Extract the [x, y] coordinate from the center of the cell holding the provided text.  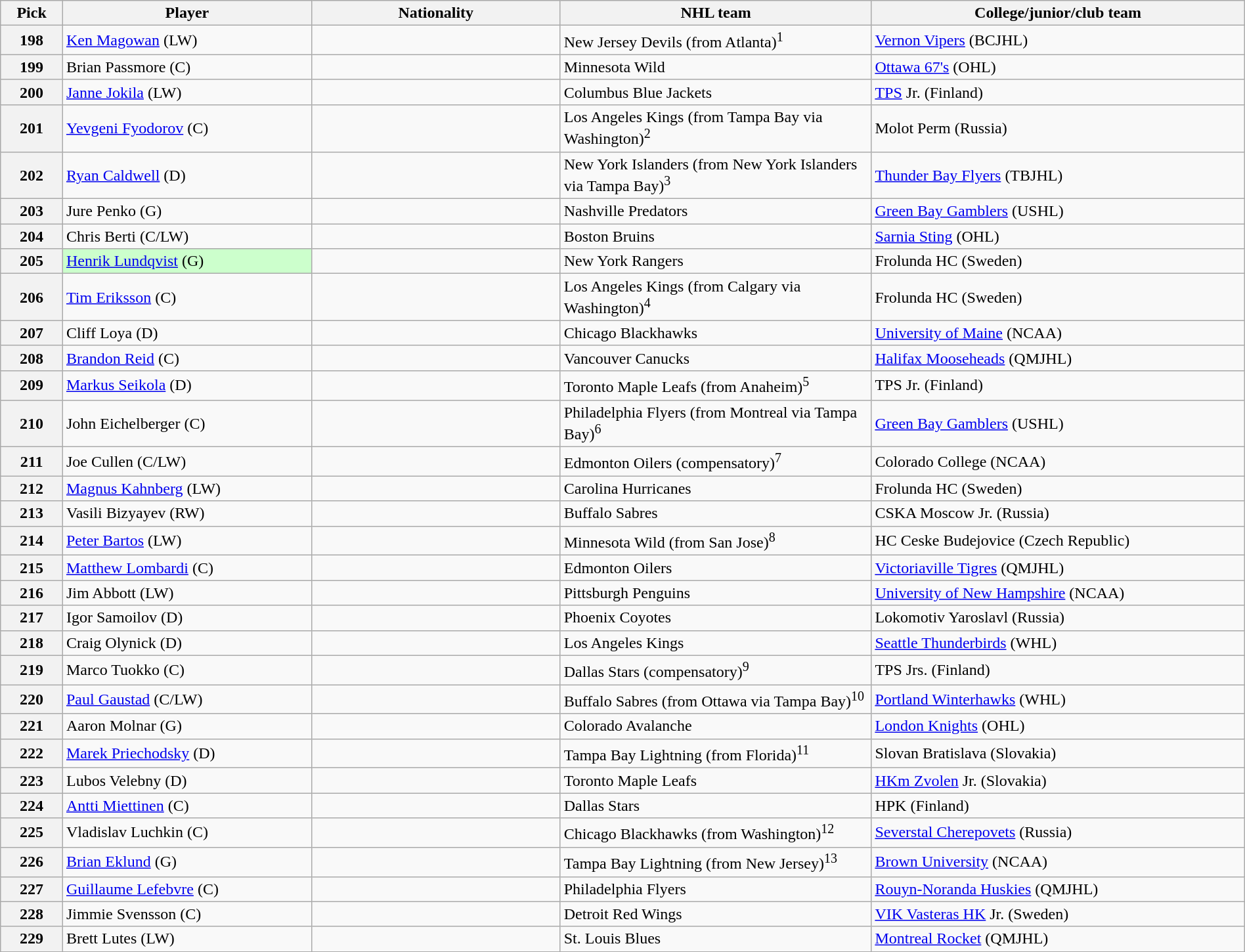
Tampa Bay Lightning (from New Jersey)13 [716, 861]
Molot Perm (Russia) [1058, 128]
Toronto Maple Leafs [716, 781]
Portland Winterhawks (WHL) [1058, 700]
209 [32, 385]
220 [32, 700]
Halifax Mooseheads (QMJHL) [1058, 358]
HPK (Finland) [1058, 806]
Chris Berti (C/LW) [186, 236]
Slovan Bratislava (Slovakia) [1058, 754]
Edmonton Oilers [716, 568]
207 [32, 333]
St. Louis Blues [716, 939]
Dallas Stars [716, 806]
Edmonton Oilers (compensatory)7 [716, 462]
222 [32, 754]
Brown University (NCAA) [1058, 861]
211 [32, 462]
215 [32, 568]
Brandon Reid (C) [186, 358]
Lokomotiv Yaroslavl (Russia) [1058, 618]
228 [32, 914]
Montreal Rocket (QMJHL) [1058, 939]
Ottawa 67's (OHL) [1058, 67]
Vernon Vipers (BCJHL) [1058, 41]
Los Angeles Kings (from Calgary via Washington)4 [716, 297]
Matthew Lombardi (C) [186, 568]
Tim Eriksson (C) [186, 297]
203 [32, 211]
Magnus Kahnberg (LW) [186, 488]
210 [32, 423]
Rouyn-Noranda Huskies (QMJHL) [1058, 889]
223 [32, 781]
Nationality [436, 13]
Sarnia Sting (OHL) [1058, 236]
NHL team [716, 13]
College/junior/club team [1058, 13]
204 [32, 236]
Toronto Maple Leafs (from Anaheim)5 [716, 385]
227 [32, 889]
198 [32, 41]
Cliff Loya (D) [186, 333]
Peter Bartos (LW) [186, 541]
Player [186, 13]
Jure Penko (G) [186, 211]
Craig Olynick (D) [186, 643]
University of New Hampshire (NCAA) [1058, 593]
216 [32, 593]
Detroit Red Wings [716, 914]
217 [32, 618]
219 [32, 670]
New York Rangers [716, 261]
Brett Lutes (LW) [186, 939]
201 [32, 128]
Marco Tuokko (C) [186, 670]
Igor Samoilov (D) [186, 618]
Colorado College (NCAA) [1058, 462]
Minnesota Wild [716, 67]
Boston Bruins [716, 236]
Philadelphia Flyers (from Montreal via Tampa Bay)6 [716, 423]
Minnesota Wild (from San Jose)8 [716, 541]
221 [32, 726]
Thunder Bay Flyers (TBJHL) [1058, 175]
Vladislav Luchkin (C) [186, 833]
Buffalo Sabres (from Ottawa via Tampa Bay)10 [716, 700]
Pittsburgh Penguins [716, 593]
Severstal Cherepovets (Russia) [1058, 833]
New Jersey Devils (from Atlanta)1 [716, 41]
Dallas Stars (compensatory)9 [716, 670]
New York Islanders (from New York Islanders via Tampa Bay)3 [716, 175]
Joe Cullen (C/LW) [186, 462]
Seattle Thunderbirds (WHL) [1058, 643]
Nashville Predators [716, 211]
VIK Vasteras HK Jr. (Sweden) [1058, 914]
Los Angeles Kings [716, 643]
229 [32, 939]
206 [32, 297]
200 [32, 92]
TPS Jrs. (Finland) [1058, 670]
Aaron Molnar (G) [186, 726]
213 [32, 513]
HC Ceske Budejovice (Czech Republic) [1058, 541]
Buffalo Sabres [716, 513]
Los Angeles Kings (from Tampa Bay via Washington)2 [716, 128]
224 [32, 806]
Brian Eklund (G) [186, 861]
Janne Jokila (LW) [186, 92]
Paul Gaustad (C/LW) [186, 700]
London Knights (OHL) [1058, 726]
Chicago Blackhawks [716, 333]
Chicago Blackhawks (from Washington)12 [716, 833]
Phoenix Coyotes [716, 618]
Markus Seikola (D) [186, 385]
Jimmie Svensson (C) [186, 914]
Philadelphia Flyers [716, 889]
Tampa Bay Lightning (from Florida)11 [716, 754]
Yevgeni Fyodorov (C) [186, 128]
Henrik Lundqvist (G) [186, 261]
205 [32, 261]
CSKA Moscow Jr. (Russia) [1058, 513]
199 [32, 67]
Guillaume Lefebvre (C) [186, 889]
Victoriaville Tigres (QMJHL) [1058, 568]
Lubos Velebny (D) [186, 781]
Columbus Blue Jackets [716, 92]
218 [32, 643]
202 [32, 175]
Ryan Caldwell (D) [186, 175]
Vancouver Canucks [716, 358]
Brian Passmore (C) [186, 67]
Ken Magowan (LW) [186, 41]
Antti Miettinen (C) [186, 806]
214 [32, 541]
HKm Zvolen Jr. (Slovakia) [1058, 781]
John Eichelberger (C) [186, 423]
Pick [32, 13]
Vasili Bizyayev (RW) [186, 513]
212 [32, 488]
Carolina Hurricanes [716, 488]
Colorado Avalanche [716, 726]
Marek Priechodsky (D) [186, 754]
University of Maine (NCAA) [1058, 333]
225 [32, 833]
226 [32, 861]
208 [32, 358]
Jim Abbott (LW) [186, 593]
